Scan for the cell matching the given text and deliver its [x, y] coordinate at center. 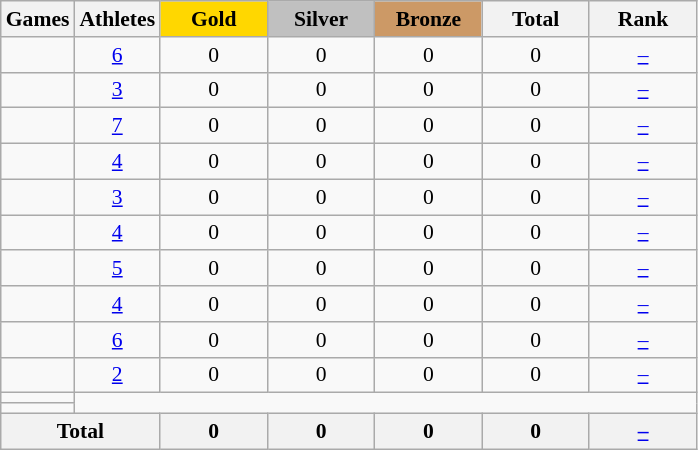
Rank [642, 19]
Games [38, 19]
7 [117, 126]
Gold [214, 19]
Bronze [428, 19]
2 [117, 375]
Athletes [117, 19]
5 [117, 269]
Silver [320, 19]
